Detect which cell encompasses the target text, then output its [x, y] center coordinate. 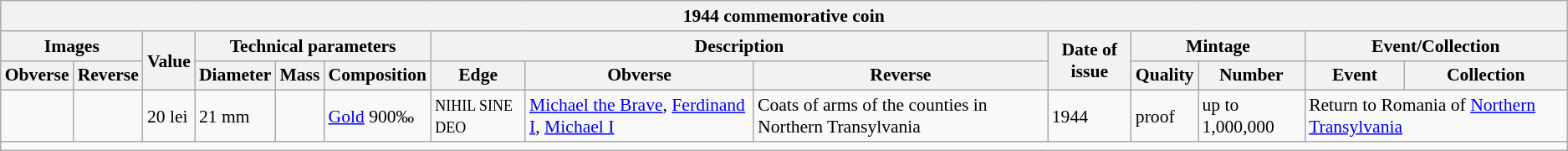
Collection [1486, 75]
Event/Collection [1436, 46]
Number [1251, 75]
Description [739, 46]
up to 1,000,000 [1251, 116]
proof [1165, 116]
Return to Romania of Northern Transylvania [1436, 116]
Mintage [1218, 46]
Event [1355, 75]
Technical parameters [313, 46]
Quality [1165, 75]
Images [72, 46]
Date of issue [1090, 60]
21 mm [235, 116]
1944 [1090, 116]
NIHIL SINE DEO [478, 116]
Michael the Brave, Ferdinand I, Michael I [639, 116]
Edge [478, 75]
1944 commemorative coin [784, 16]
Coats of arms of the counties in Northern Transylvania [901, 116]
Gold 900‰ [377, 116]
Composition [377, 75]
20 lei [169, 116]
Diameter [235, 75]
Mass [299, 75]
Value [169, 60]
